Return (x, y) of the center of cell containing provided text 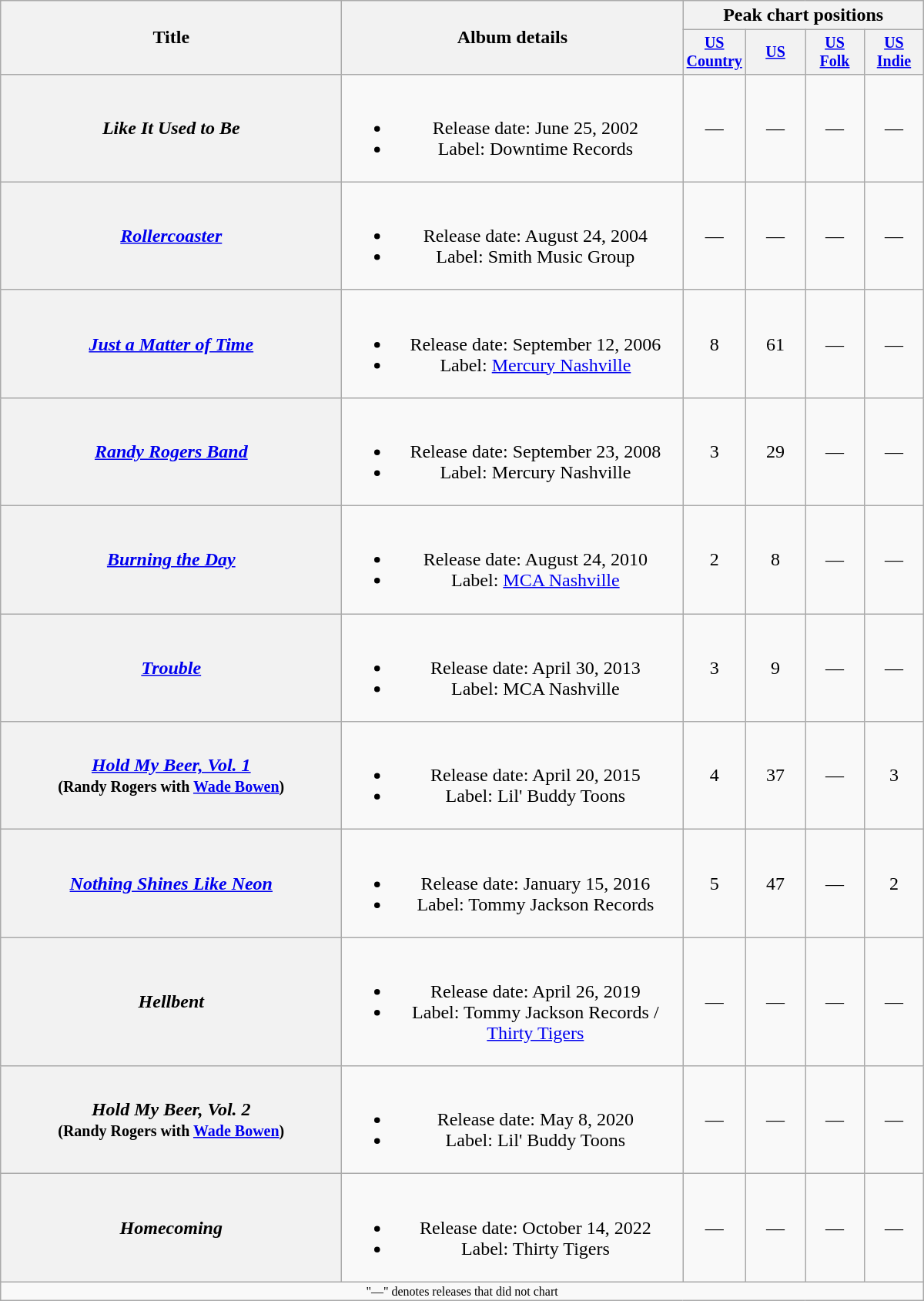
Release date: January 15, 2016Label: Tommy Jackson Records (513, 884)
Album details (513, 38)
US Folk (835, 52)
Title (171, 38)
Release date: April 20, 2015Label: Lil' Buddy Toons (513, 776)
Hellbent (171, 1001)
Randy Rogers Band (171, 451)
4 (715, 776)
US Indie (893, 52)
Release date: August 24, 2004Label: Smith Music Group (513, 236)
Release date: May 8, 2020Label: Lil' Buddy Toons (513, 1120)
Release date: June 25, 2002Label: Downtime Records (513, 128)
5 (715, 884)
9 (776, 668)
Just a Matter of Time (171, 344)
Hold My Beer, Vol. 1(Randy Rogers with Wade Bowen) (171, 776)
Homecoming (171, 1228)
37 (776, 776)
Hold My Beer, Vol. 2(Randy Rogers with Wade Bowen) (171, 1120)
Nothing Shines Like Neon (171, 884)
29 (776, 451)
"—" denotes releases that did not chart (462, 1291)
US Country (715, 52)
61 (776, 344)
Release date: April 30, 2013Label: MCA Nashville (513, 668)
Burning the Day (171, 560)
Release date: September 23, 2008Label: Mercury Nashville (513, 451)
Peak chart positions (804, 15)
Release date: April 26, 2019Label: Tommy Jackson Records / Thirty Tigers (513, 1001)
Release date: August 24, 2010Label: MCA Nashville (513, 560)
Release date: October 14, 2022Label: Thirty Tigers (513, 1228)
Trouble (171, 668)
Like It Used to Be (171, 128)
US (776, 52)
Release date: September 12, 2006Label: Mercury Nashville (513, 344)
47 (776, 884)
Rollercoaster (171, 236)
